Scan for the cell matching the given text and deliver its (X, Y) coordinate at center. 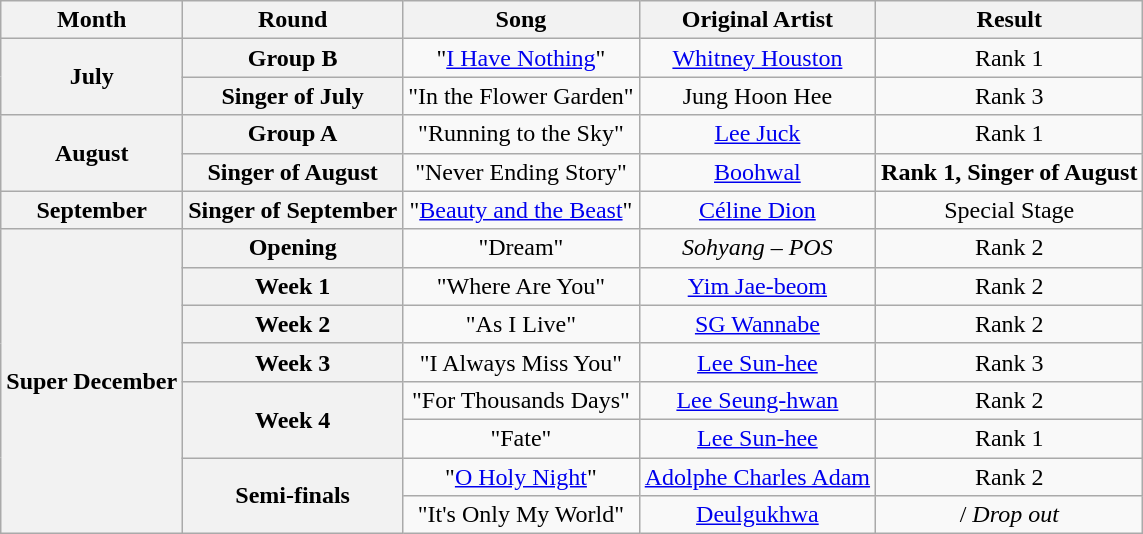
Jung Hoon Hee (757, 96)
Lee Seung-hwan (757, 400)
"Running to the Sky" (522, 134)
"Dream" (522, 248)
"I Always Miss You" (522, 362)
Result (1010, 20)
Super December (92, 381)
Adolphe Charles Adam (757, 477)
September (92, 210)
SG Wannabe (757, 324)
Week 2 (293, 324)
/ Drop out (1010, 515)
Singer of July (293, 96)
Original Artist (757, 20)
Céline Dion (757, 210)
July (92, 77)
Yim Jae-beom (757, 286)
Week 4 (293, 419)
Month (92, 20)
Group B (293, 58)
"Fate" (522, 438)
Boohwal (757, 172)
Sohyang – POS (757, 248)
Deulgukhwa (757, 515)
Round (293, 20)
Singer of September (293, 210)
Opening (293, 248)
"As I Live" (522, 324)
Week 1 (293, 286)
August (92, 153)
"In the Flower Garden" (522, 96)
Whitney Houston (757, 58)
"Where Are You" (522, 286)
Week 3 (293, 362)
Semi-finals (293, 496)
Song (522, 20)
"O Holy Night" (522, 477)
Lee Juck (757, 134)
Singer of August (293, 172)
Group A (293, 134)
"For Thousands Days" (522, 400)
"Beauty and the Beast" (522, 210)
Special Stage (1010, 210)
"It's Only My World" (522, 515)
"I Have Nothing" (522, 58)
"Never Ending Story" (522, 172)
Rank 1, Singer of August (1010, 172)
